Extract the [X, Y] coordinate from the center of the cell holding the provided text.  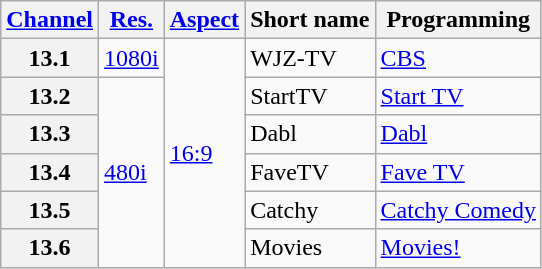
16:9 [204, 153]
Catchy Comedy [458, 210]
13.5 [50, 210]
13.6 [50, 248]
13.3 [50, 134]
WJZ-TV [310, 58]
FaveTV [310, 172]
Start TV [458, 96]
13.4 [50, 172]
1080i [132, 58]
Short name [310, 20]
Movies! [458, 248]
13.1 [50, 58]
Movies [310, 248]
Channel [50, 20]
StartTV [310, 96]
480i [132, 172]
Catchy [310, 210]
Aspect [204, 20]
Fave TV [458, 172]
Res. [132, 20]
CBS [458, 58]
Programming [458, 20]
13.2 [50, 96]
